From the cell containing the given text, extract its center point as [X, Y] coordinate. 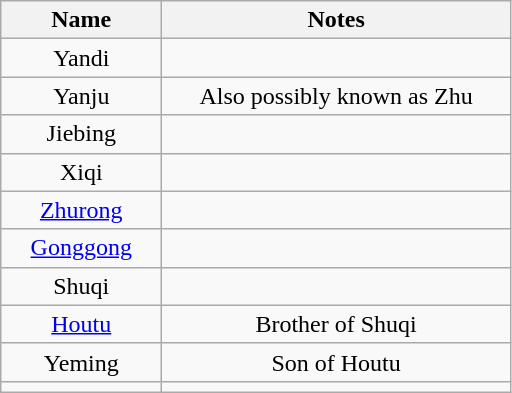
Yandi [82, 58]
Name [82, 20]
Son of Houtu [336, 362]
Xiqi [82, 172]
Also possibly known as Zhu [336, 96]
Zhurong [82, 210]
Brother of Shuqi [336, 324]
Gonggong [82, 248]
Houtu [82, 324]
Jiebing [82, 134]
Notes [336, 20]
Yeming [82, 362]
Shuqi [82, 286]
Yanju [82, 96]
